For the text-containing cell, return its midpoint in (x, y) coordinate format. 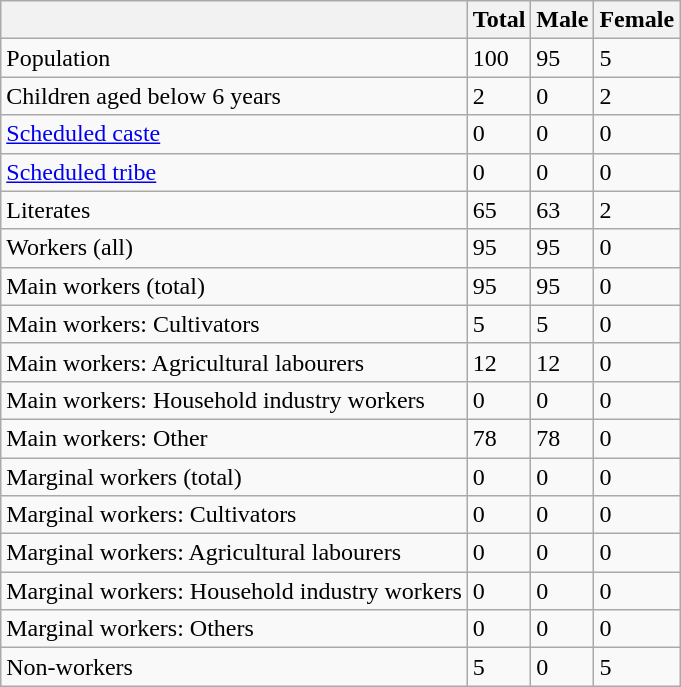
100 (499, 58)
Main workers (total) (234, 286)
Scheduled tribe (234, 172)
Population (234, 58)
Marginal workers: Agricultural labourers (234, 553)
Main workers: Cultivators (234, 324)
Marginal workers: Household industry workers (234, 591)
Non-workers (234, 667)
Main workers: Household industry workers (234, 400)
Marginal workers: Others (234, 629)
Children aged below 6 years (234, 96)
Literates (234, 210)
Main workers: Agricultural labourers (234, 362)
Marginal workers: Cultivators (234, 515)
Main workers: Other (234, 438)
Marginal workers (total) (234, 477)
Female (637, 20)
63 (562, 210)
65 (499, 210)
Male (562, 20)
Scheduled caste (234, 134)
Total (499, 20)
Workers (all) (234, 248)
